For the text-containing cell, return its midpoint in [x, y] coordinate format. 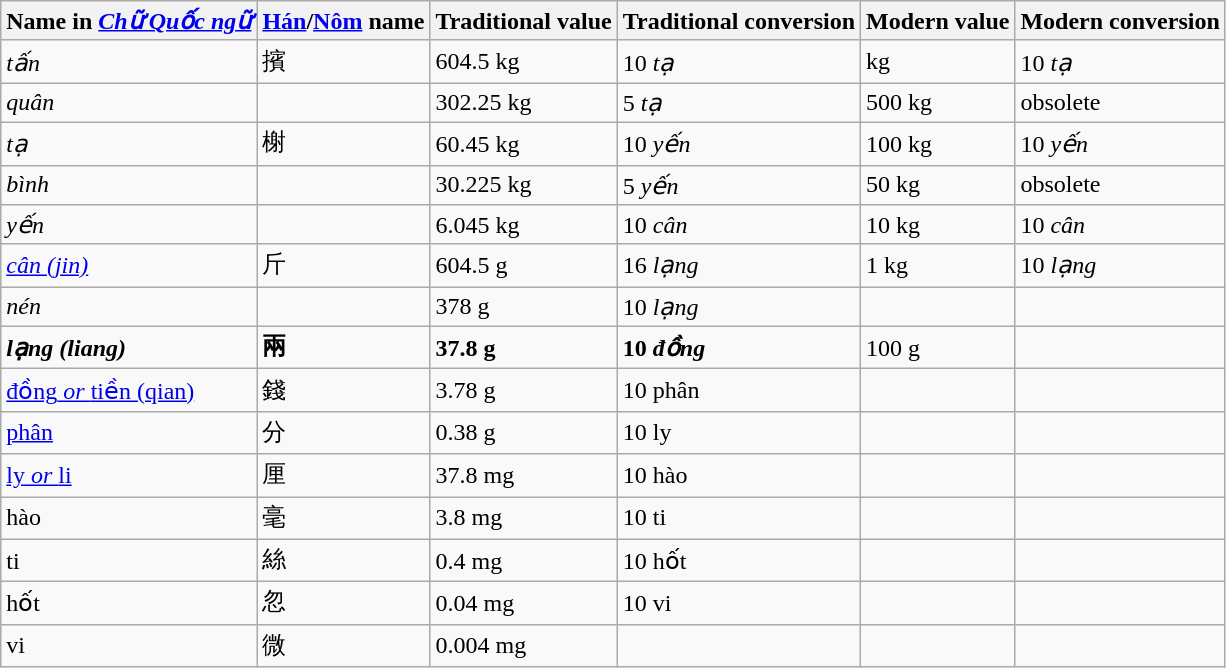
302.25 kg [524, 103]
378 g [524, 307]
100 kg [938, 144]
đồng or tiền (qian) [129, 390]
5 yến [738, 185]
30.225 kg [524, 185]
10 hốt [738, 560]
擯 [344, 62]
絲 [344, 560]
10 phân [738, 390]
0.38 g [524, 432]
6.045 kg [524, 225]
1 kg [938, 266]
yến [129, 225]
nén [129, 307]
Traditional value [524, 21]
斤 [344, 266]
10 ly [738, 432]
錢 [344, 390]
Modern value [938, 21]
100 g [938, 348]
0.4 mg [524, 560]
hào [129, 518]
60.45 kg [524, 144]
50 kg [938, 185]
10 hào [738, 476]
Name in Chữ Quốc ngữ [129, 21]
37.8 mg [524, 476]
0.04 mg [524, 604]
厘 [344, 476]
10 đồng [738, 348]
604.5 kg [524, 62]
phân [129, 432]
3.78 g [524, 390]
Hán/Nôm name [344, 21]
16 lạng [738, 266]
榭 [344, 144]
37.8 g [524, 348]
兩 [344, 348]
tạ [129, 144]
Modern conversion [1120, 21]
ly or li [129, 476]
0.004 mg [524, 646]
quân [129, 103]
hốt [129, 604]
毫 [344, 518]
vi [129, 646]
500 kg [938, 103]
604.5 g [524, 266]
忽 [344, 604]
tấn [129, 62]
3.8 mg [524, 518]
bình [129, 185]
微 [344, 646]
分 [344, 432]
10 vi [738, 604]
ti [129, 560]
cân (jin) [129, 266]
5 tạ [738, 103]
lạng (liang) [129, 348]
10 ti [738, 518]
Traditional conversion [738, 21]
kg [938, 62]
10 kg [938, 225]
